Determine the [X, Y] coordinate at the center of the cell enclosing the given text.  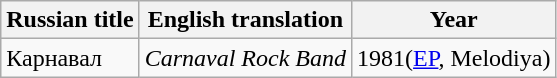
Russian title [70, 20]
1981(EP, Melodiya) [454, 58]
English translation [245, 20]
Carnaval Rock Band [245, 58]
Year [454, 20]
Карнавал [70, 58]
